From the cell containing the given text, extract its center point as (X, Y) coordinate. 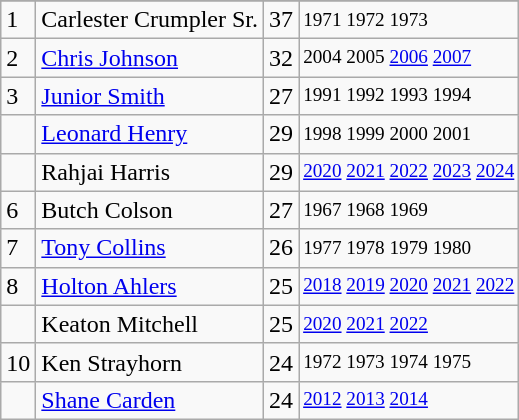
32 (282, 58)
Ken Strayhorn (150, 362)
37 (282, 20)
26 (282, 248)
8 (18, 286)
1991 1992 1993 1994 (409, 96)
Junior Smith (150, 96)
Carlester Crumpler Sr. (150, 20)
3 (18, 96)
Rahjai Harris (150, 172)
7 (18, 248)
1971 1972 1973 (409, 20)
1 (18, 20)
10 (18, 362)
Shane Carden (150, 400)
2 (18, 58)
Butch Colson (150, 210)
6 (18, 210)
Holton Ahlers (150, 286)
1977 1978 1979 1980 (409, 248)
Chris Johnson (150, 58)
1998 1999 2000 2001 (409, 134)
2020 2021 2022 2023 2024 (409, 172)
2012 2013 2014 (409, 400)
2020 2021 2022 (409, 324)
2004 2005 2006 2007 (409, 58)
1967 1968 1969 (409, 210)
Leonard Henry (150, 134)
Keaton Mitchell (150, 324)
Tony Collins (150, 248)
2018 2019 2020 2021 2022 (409, 286)
1972 1973 1974 1975 (409, 362)
